Output the (X, Y) coordinate of the center of the cell containing the given text.  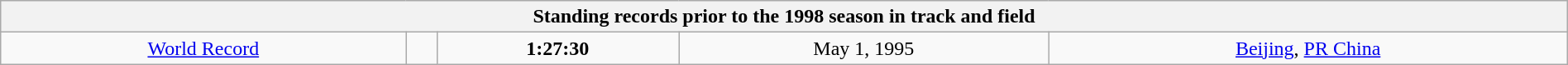
World Record (203, 48)
Standing records prior to the 1998 season in track and field (784, 17)
Beijing, PR China (1308, 48)
1:27:30 (557, 48)
May 1, 1995 (863, 48)
